Provide the [X, Y] coordinate of the cell's center where the given text is located.  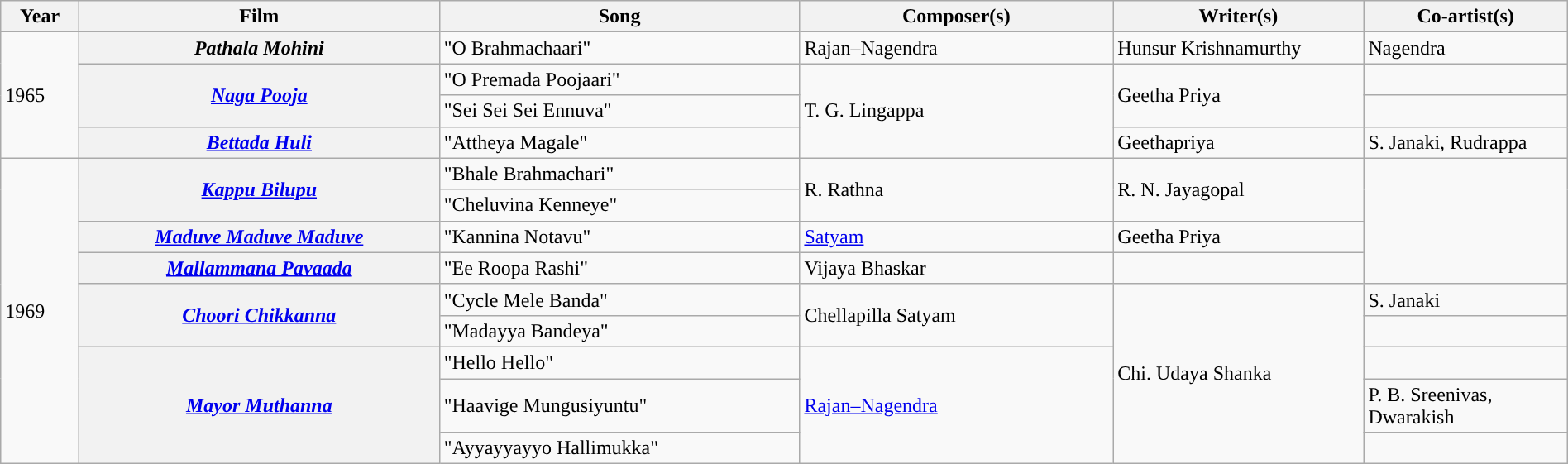
P. B. Sreenivas, Dwarakish [1465, 405]
Geethapriya [1239, 142]
Chellapilla Satyam [956, 315]
1969 [40, 311]
Year [40, 17]
Kappu Bilupu [259, 189]
Bettada Huli [259, 142]
"Cycle Mele Banda" [619, 299]
S. Janaki, Rudrappa [1465, 142]
Pathala Mohini [259, 48]
Song [619, 17]
"O Premada Poojaari" [619, 79]
S. Janaki [1465, 299]
T. G. Lingappa [956, 111]
Composer(s) [956, 17]
Choori Chikkanna [259, 315]
Naga Pooja [259, 95]
"Madayya Bandeya" [619, 331]
Mayor Muthanna [259, 405]
"O Brahmachaari" [619, 48]
"Ayyayyayyo Hallimukka" [619, 448]
Mallammana Pavaada [259, 268]
Writer(s) [1239, 17]
"Kannina Notavu" [619, 237]
R. N. Jayagopal [1239, 189]
"Attheya Magale" [619, 142]
Satyam [956, 237]
Co-artist(s) [1465, 17]
Chi. Udaya Shanka [1239, 374]
"Hello Hello" [619, 362]
"Sei Sei Sei Ennuva" [619, 111]
Film [259, 17]
"Ee Roopa Rashi" [619, 268]
Vijaya Bhaskar [956, 268]
"Haavige Mungusiyuntu" [619, 405]
"Cheluvina Kenneye" [619, 205]
Hunsur Krishnamurthy [1239, 48]
Maduve Maduve Maduve [259, 237]
"Bhale Brahmachari" [619, 174]
Nagendra [1465, 48]
1965 [40, 95]
R. Rathna [956, 189]
